Capture the cell that displays the provided text and extract its [X, Y] central coordinate. 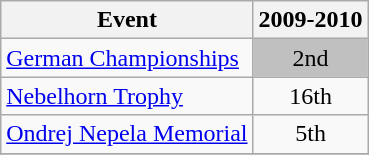
2nd [310, 58]
2009-2010 [310, 20]
German Championships [127, 58]
Ondrej Nepela Memorial [127, 134]
5th [310, 134]
16th [310, 96]
Nebelhorn Trophy [127, 96]
Event [127, 20]
